For the text-containing cell, return its midpoint in (X, Y) coordinate format. 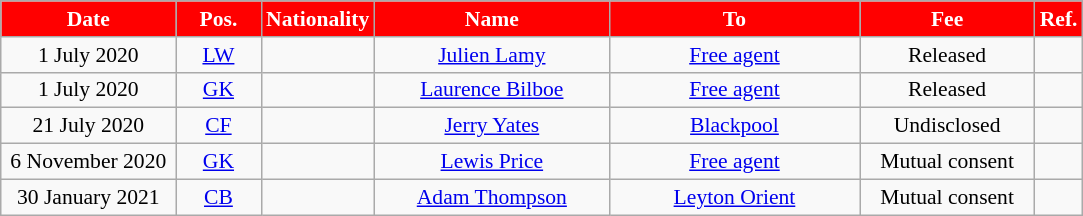
CB (218, 197)
Nationality (318, 19)
Leyton Orient (734, 197)
Ref. (1059, 19)
Adam Thompson (492, 197)
To (734, 19)
CF (218, 126)
Jerry Yates (492, 126)
Blackpool (734, 126)
Julien Lamy (492, 55)
30 January 2021 (88, 197)
Lewis Price (492, 162)
LW (218, 55)
Laurence Bilboe (492, 90)
6 November 2020 (88, 162)
Name (492, 19)
Date (88, 19)
Undisclosed (948, 126)
21 July 2020 (88, 126)
Pos. (218, 19)
Fee (948, 19)
